Determine the [X, Y] coordinate at the center of the cell enclosing the given text.  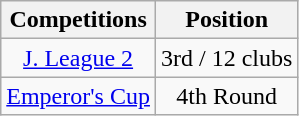
Position [226, 20]
Competitions [78, 20]
4th Round [226, 96]
J. League 2 [78, 58]
Emperor's Cup [78, 96]
3rd / 12 clubs [226, 58]
